Return the [X, Y] coordinate for the center point of the cell that contains the specified text.  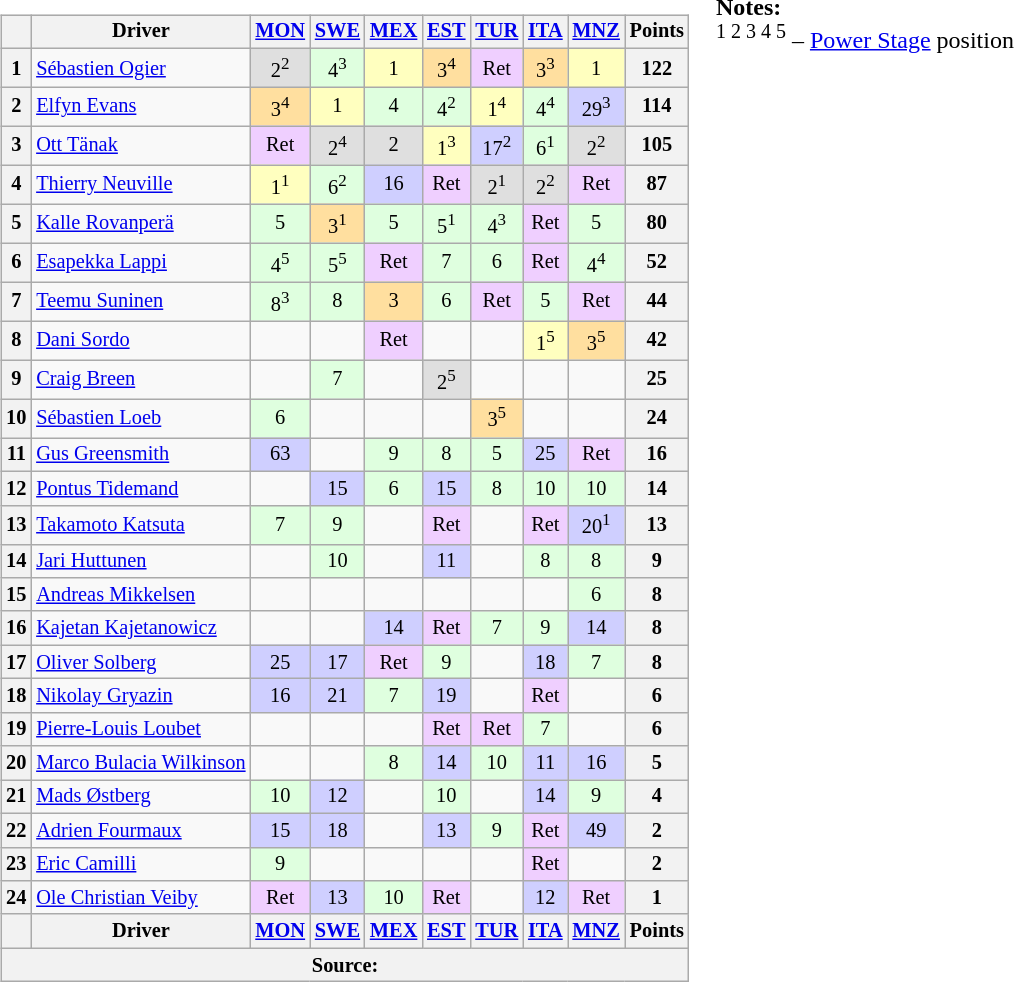
114 [657, 106]
Kalle Rovanperä [140, 224]
Takamoto Katsuta [140, 524]
Adrien Fourmaux [140, 830]
172 [496, 146]
Dani Sordo [140, 340]
293 [596, 106]
Thierry Neuville [140, 184]
Source: [345, 965]
45 [280, 262]
33 [545, 68]
23 [16, 864]
Oliver Solberg [140, 662]
Esapekka Lappi [140, 262]
Eric Camilli [140, 864]
80 [657, 224]
Ott Tänak [140, 146]
201 [596, 524]
Elfyn Evans [140, 106]
20 [16, 763]
Kajetan Kajetanowicz [140, 628]
Marco Bulacia Wilkinson [140, 763]
Andreas Mikkelsen [140, 595]
Mads Østberg [140, 797]
122 [657, 68]
62 [338, 184]
Pontus Tidemand [140, 488]
Sébastien Loeb [140, 418]
51 [446, 224]
Teemu Suninen [140, 302]
Nikolay Gryazin [140, 696]
Ole Christian Veiby [140, 898]
Craig Breen [140, 380]
61 [545, 146]
Jari Huttunen [140, 561]
31 [338, 224]
Pierre-Louis Loubet [140, 729]
87 [657, 184]
63 [280, 455]
83 [280, 302]
105 [657, 146]
55 [338, 262]
52 [657, 262]
Gus Greensmith [140, 455]
49 [596, 830]
Sébastien Ogier [140, 68]
